Capture the cell that displays the provided text and extract its (X, Y) central coordinate. 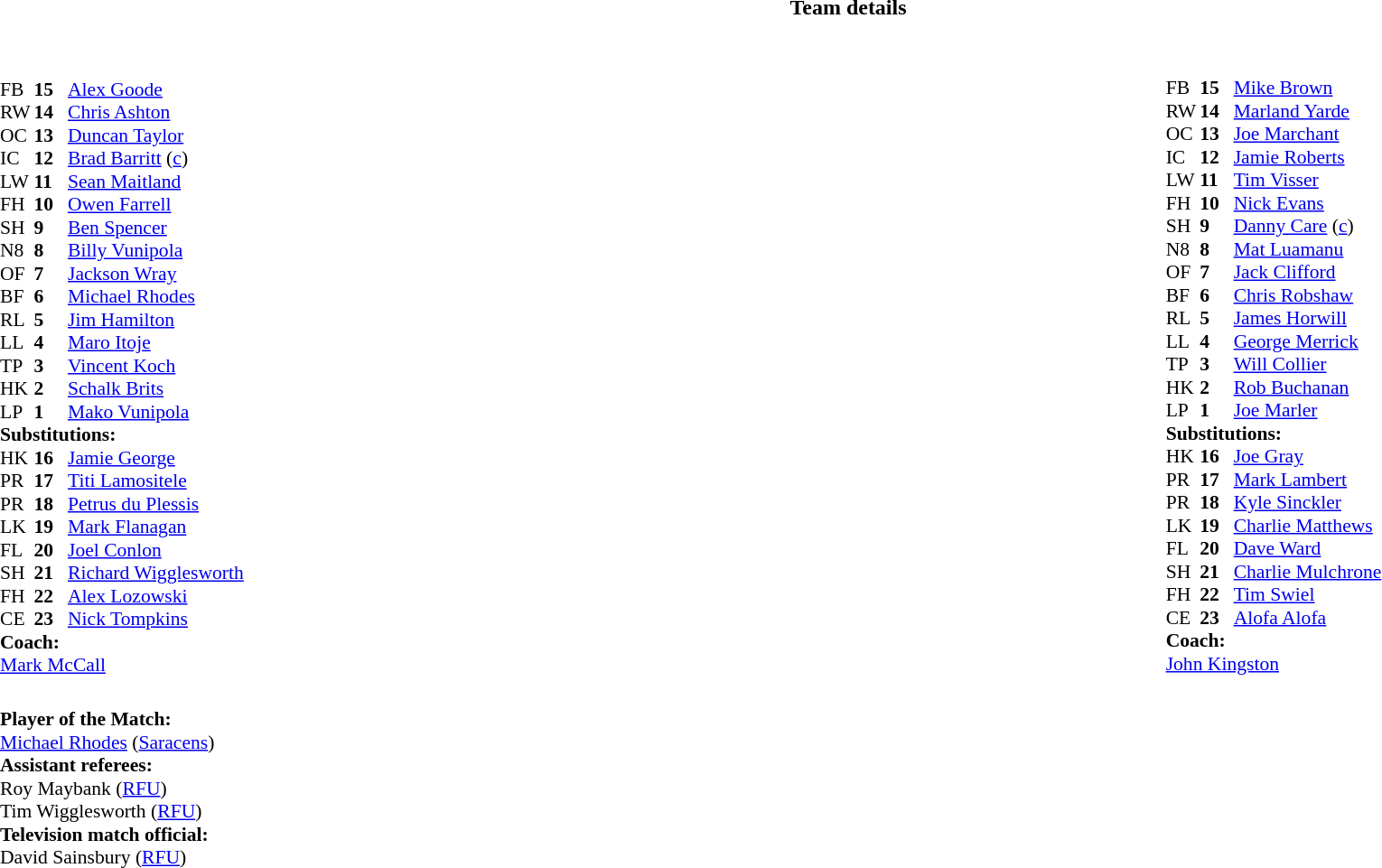
Vincent Koch (155, 366)
Charlie Matthews (1308, 526)
Mark Lambert (1308, 480)
John Kingston (1274, 664)
Joe Gray (1308, 456)
Mako Vunipola (155, 412)
Jackson Wray (155, 274)
Chris Ashton (155, 113)
Owen Farrell (155, 205)
Rob Buchanan (1308, 387)
Jamie Roberts (1308, 157)
Marland Yarde (1308, 111)
Alofa Alofa (1308, 618)
Chris Robshaw (1308, 295)
Tim Swiel (1308, 595)
Dave Ward (1308, 548)
Richard Wigglesworth (155, 574)
Mike Brown (1308, 88)
Tim Visser (1308, 180)
Kyle Sinckler (1308, 503)
Billy Vunipola (155, 250)
George Merrick (1308, 341)
Jim Hamilton (155, 320)
Will Collier (1308, 364)
Mat Luamanu (1308, 249)
Nick Evans (1308, 203)
Jamie George (155, 458)
Joe Marchant (1308, 135)
Ben Spencer (155, 228)
Petrus du Plessis (155, 504)
Mark Flanagan (155, 527)
Joe Marler (1308, 411)
Jack Clifford (1308, 272)
Duncan Taylor (155, 135)
Sean Maitland (155, 182)
Alex Lozowski (155, 596)
Michael Rhodes (155, 297)
Charlie Mulchrone (1308, 572)
Brad Barritt (c) (155, 158)
Titi Lamositele (155, 481)
James Horwill (1308, 319)
Maro Itoje (155, 342)
Schalk Brits (155, 389)
Alex Goode (155, 89)
Mark McCall (122, 666)
Nick Tompkins (155, 619)
Danny Care (c) (1308, 227)
Joel Conlon (155, 550)
